Return [x, y] of the center of cell containing provided text 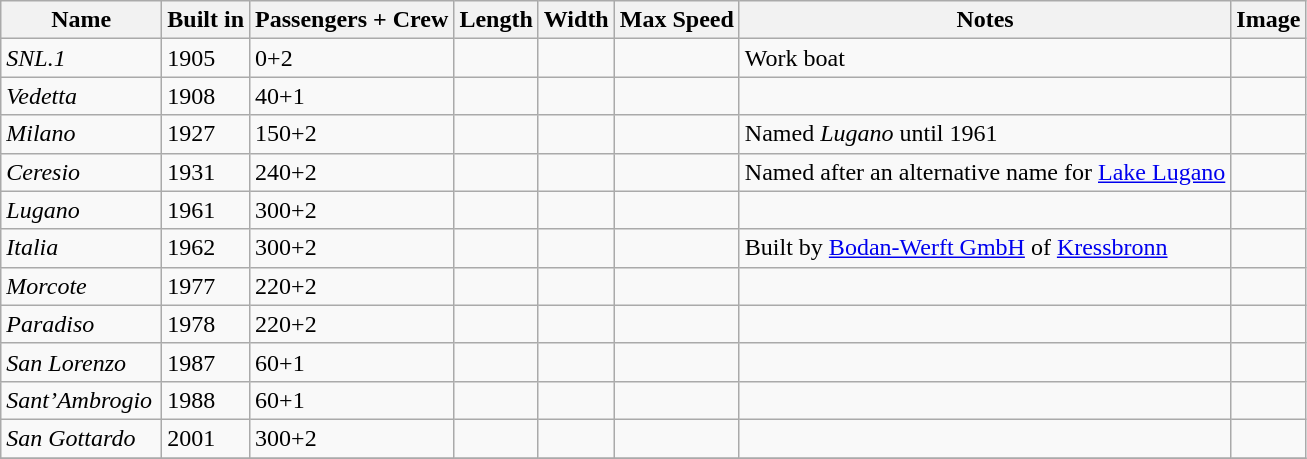
Vedetta [82, 96]
Passengers + Crew [352, 20]
Named Lugano until 1961 [985, 134]
1977 [206, 286]
Notes [985, 20]
Image [1268, 20]
SNL.1 [82, 58]
Paradiso [82, 324]
San Lorenzo [82, 362]
1961 [206, 210]
Length [496, 20]
Built in [206, 20]
0+2 [352, 58]
Lugano [82, 210]
1927 [206, 134]
1978 [206, 324]
Built by Bodan-Werft GmbH of Kressbronn [985, 248]
Work boat [985, 58]
Max Speed [676, 20]
Milano [82, 134]
1987 [206, 362]
San Gottardo [82, 438]
Ceresio [82, 172]
2001 [206, 438]
Width [576, 20]
Name [82, 20]
150+2 [352, 134]
Named after an alternative name for Lake Lugano [985, 172]
1905 [206, 58]
Sant’Ambrogio [82, 400]
Italia [82, 248]
1931 [206, 172]
1908 [206, 96]
1962 [206, 248]
40+1 [352, 96]
1988 [206, 400]
Morcote [82, 286]
240+2 [352, 172]
